Identify which cell holds the provided text, then report its [X, Y] central coordinate. 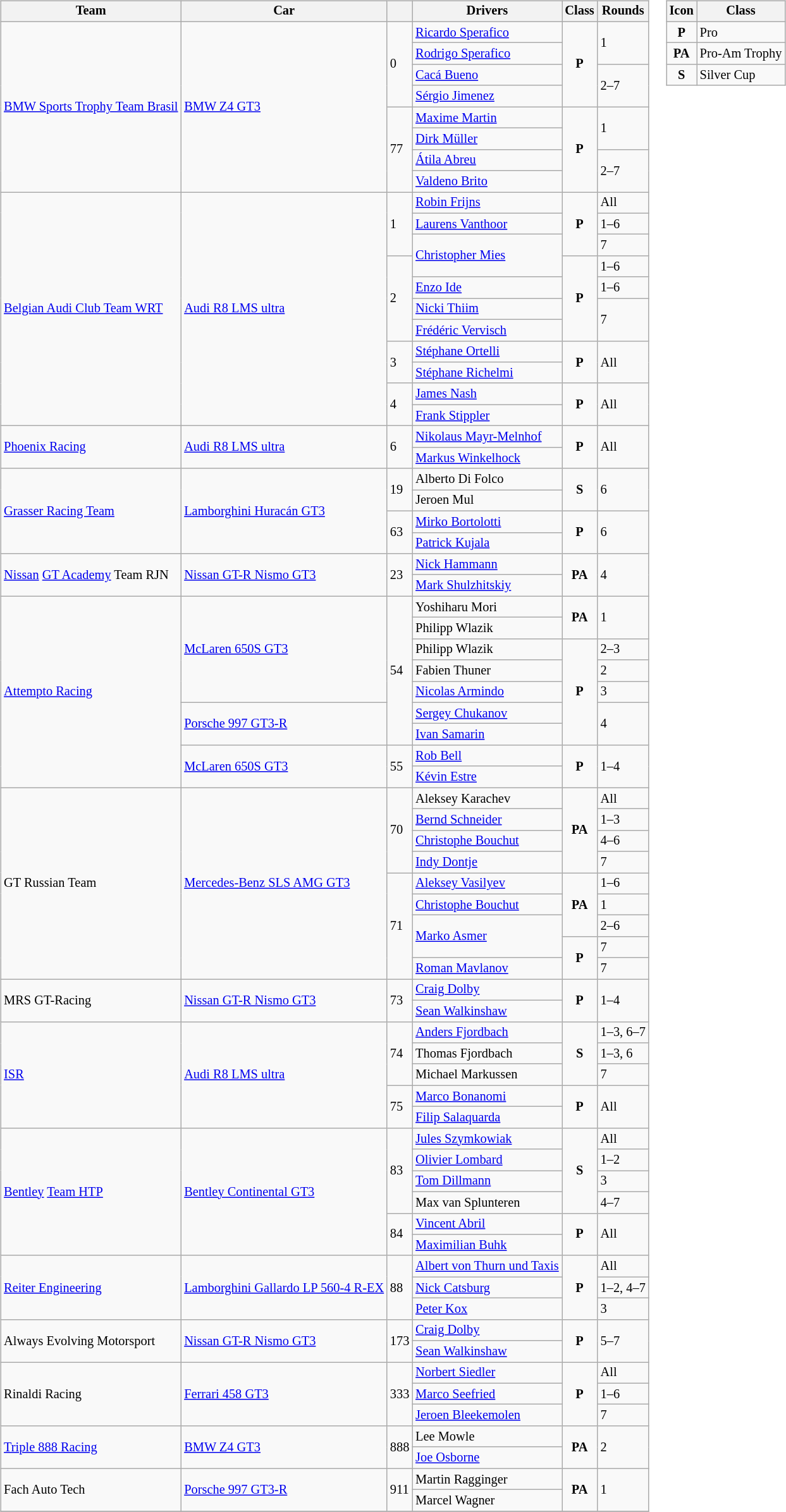
GT Russian Team [91, 884]
Marco Bonanomi [487, 1096]
Drivers [487, 11]
Norbert Siedler [487, 1373]
77 [400, 149]
MRS GT-Racing [91, 1000]
Valdeno Brito [487, 181]
Jeroen Bleekemolen [487, 1415]
Dirk Müller [487, 139]
Nicolas Armindo [487, 692]
Thomas Fjordbach [487, 1054]
333 [400, 1394]
Anders Fjordbach [487, 1032]
Bernd Schneider [487, 820]
Jeroen Mul [487, 501]
Yoshiharu Mori [487, 607]
19 [400, 489]
Mark Shulzhitskiy [487, 585]
Nick Catsburg [487, 1288]
Lamborghini Gallardo LP 560-4 R-EX [284, 1287]
Fach Auto Tech [91, 1489]
0 [400, 64]
1–2 [623, 1160]
Lamborghini Huracán GT3 [284, 511]
2–3 [623, 649]
Bentley Team HTP [91, 1192]
Ivan Samarin [487, 735]
173 [400, 1340]
Marcel Wagner [487, 1501]
Markus Winkelhock [487, 458]
1–3, 6 [623, 1054]
Sergey Chukanov [487, 713]
Cacá Bueno [487, 75]
888 [400, 1448]
1–2, 4–7 [623, 1288]
Bentley Continental GT3 [284, 1192]
Roman Mavlanov [487, 968]
Belgian Audi Club Team WRT [91, 309]
Pro [741, 32]
Tom Dillmann [487, 1181]
Patrick Kujala [487, 543]
Nick Hammann [487, 564]
Peter Kox [487, 1309]
Kévin Estre [487, 777]
71 [400, 926]
Christopher Mies [487, 255]
Martin Ragginger [487, 1479]
Stéphane Ortelli [487, 351]
Robin Frijns [487, 203]
Max van Splunteren [487, 1202]
23 [400, 575]
54 [400, 671]
Indy Dontje [487, 862]
Filip Salaquarda [487, 1118]
Rounds [623, 11]
Aleksey Vasilyev [487, 884]
70 [400, 831]
Alberto Di Folco [487, 479]
Nikolaus Mayr-Melnhof [487, 437]
83 [400, 1171]
Enzo Ide [487, 288]
63 [400, 532]
Frédéric Vervisch [487, 330]
Rodrigo Sperafico [487, 54]
1–3 [623, 820]
Maximilian Buhk [487, 1245]
Rob Bell [487, 756]
Stéphane Richelmi [487, 373]
Frank Stippler [487, 415]
Olivier Lombard [487, 1160]
Mercedes-Benz SLS AMG GT3 [284, 884]
Triple 888 Racing [91, 1448]
Grasser Racing Team [91, 511]
Phoenix Racing [91, 448]
84 [400, 1234]
Átila Abreu [487, 160]
Mirko Bortolotti [487, 521]
Silver Cup [741, 75]
75 [400, 1106]
BMW Sports Trophy Team Brasil [91, 106]
Ferrari 458 GT3 [284, 1394]
Reiter Engineering [91, 1287]
Albert von Thurn und Taxis [487, 1266]
Icon [682, 11]
5–7 [623, 1340]
Ricardo Sperafico [487, 32]
Nicki Thiim [487, 309]
Car [284, 11]
Fabien Thuner [487, 671]
4–6 [623, 841]
Jules Szymkowiak [487, 1138]
Michael Markussen [487, 1075]
Vincent Abril [487, 1224]
911 [400, 1489]
Sérgio Jimenez [487, 96]
Aleksey Karachev [487, 798]
74 [400, 1053]
Marko Asmer [487, 937]
Laurens Vanthoor [487, 224]
Joe Osborne [487, 1458]
2–6 [623, 926]
Team [91, 11]
Maxime Martin [487, 118]
4–7 [623, 1202]
Marco Seefried [487, 1394]
88 [400, 1287]
73 [400, 1000]
1–3, 6–7 [623, 1032]
Pro-Am Trophy [741, 54]
Nissan GT Academy Team RJN [91, 575]
James Nash [487, 394]
Attempto Racing [91, 692]
ISR [91, 1075]
Rinaldi Racing [91, 1394]
Always Evolving Motorsport [91, 1340]
Lee Mowle [487, 1437]
55 [400, 766]
